Return the (X, Y) coordinate for the center point of the cell that contains the specified text.  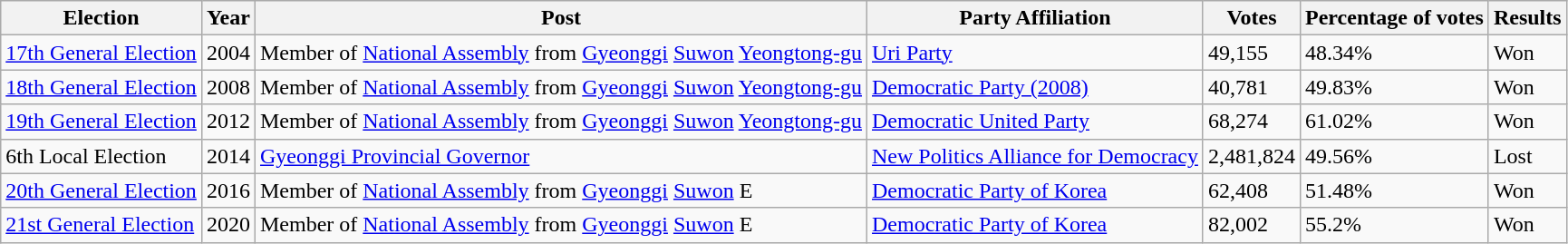
Uri Party (1035, 53)
61.02% (1395, 122)
Election (102, 18)
Year (228, 18)
Lost (1527, 156)
6th Local Election (102, 156)
Percentage of votes (1395, 18)
Results (1527, 18)
62,408 (1251, 190)
20th General Election (102, 190)
2020 (228, 225)
Party Affiliation (1035, 18)
Gyeonggi Provincial Governor (560, 156)
2016 (228, 190)
2012 (228, 122)
49,155 (1251, 53)
19th General Election (102, 122)
48.34% (1395, 53)
68,274 (1251, 122)
Votes (1251, 18)
2004 (228, 53)
Democratic United Party (1035, 122)
2014 (228, 156)
49.56% (1395, 156)
2,481,824 (1251, 156)
51.48% (1395, 190)
21st General Election (102, 225)
Post (560, 18)
55.2% (1395, 225)
2008 (228, 87)
New Politics Alliance for Democracy (1035, 156)
40,781 (1251, 87)
49.83% (1395, 87)
18th General Election (102, 87)
Democratic Party (2008) (1035, 87)
17th General Election (102, 53)
82,002 (1251, 225)
